Scan for the cell matching the given text and deliver its (x, y) coordinate at center. 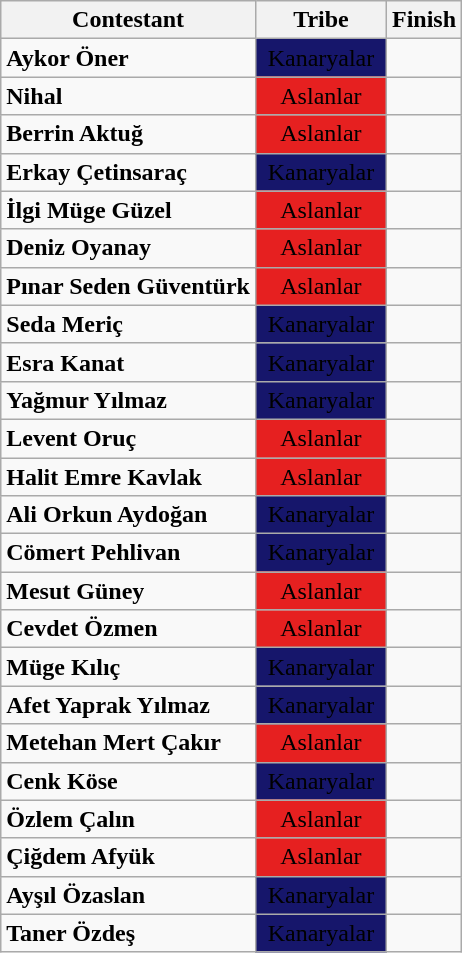
Çiğdem Afyük (128, 857)
Metehan Mert Çakır (128, 743)
Ali Orkun Aydoğan (128, 515)
Yağmur Yılmaz (128, 400)
Cevdet Özmen (128, 629)
Halit Emre Kavlak (128, 477)
Finish (424, 20)
Ayşıl Özaslan (128, 895)
Aykor Öner (128, 58)
Müge Kılıç (128, 667)
Nihal (128, 96)
Cenk Köse (128, 781)
Seda Meriç (128, 324)
Özlem Çalın (128, 819)
Afet Yaprak Yılmaz (128, 705)
Taner Özdeş (128, 933)
Contestant (128, 20)
Tribe (320, 20)
Mesut Güney (128, 591)
Pınar Seden Güventürk (128, 286)
Erkay Çetinsaraç (128, 172)
Berrin Aktuğ (128, 134)
İlgi Müge Güzel (128, 210)
Levent Oruç (128, 438)
Esra Kanat (128, 362)
Cömert Pehlivan (128, 553)
Deniz Oyanay (128, 248)
